Identify which cell holds the provided text, then report its [X, Y] central coordinate. 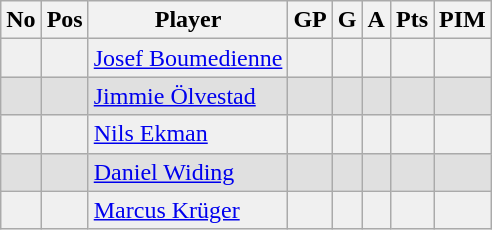
Daniel Widing [188, 172]
Pos [64, 20]
G [347, 20]
Player [188, 20]
Marcus Krüger [188, 210]
Nils Ekman [188, 134]
Pts [412, 20]
GP [310, 20]
No [21, 20]
A [376, 20]
PIM [463, 20]
Josef Boumedienne [188, 58]
Jimmie Ölvestad [188, 96]
